From the cell containing the given text, extract its center point as (x, y) coordinate. 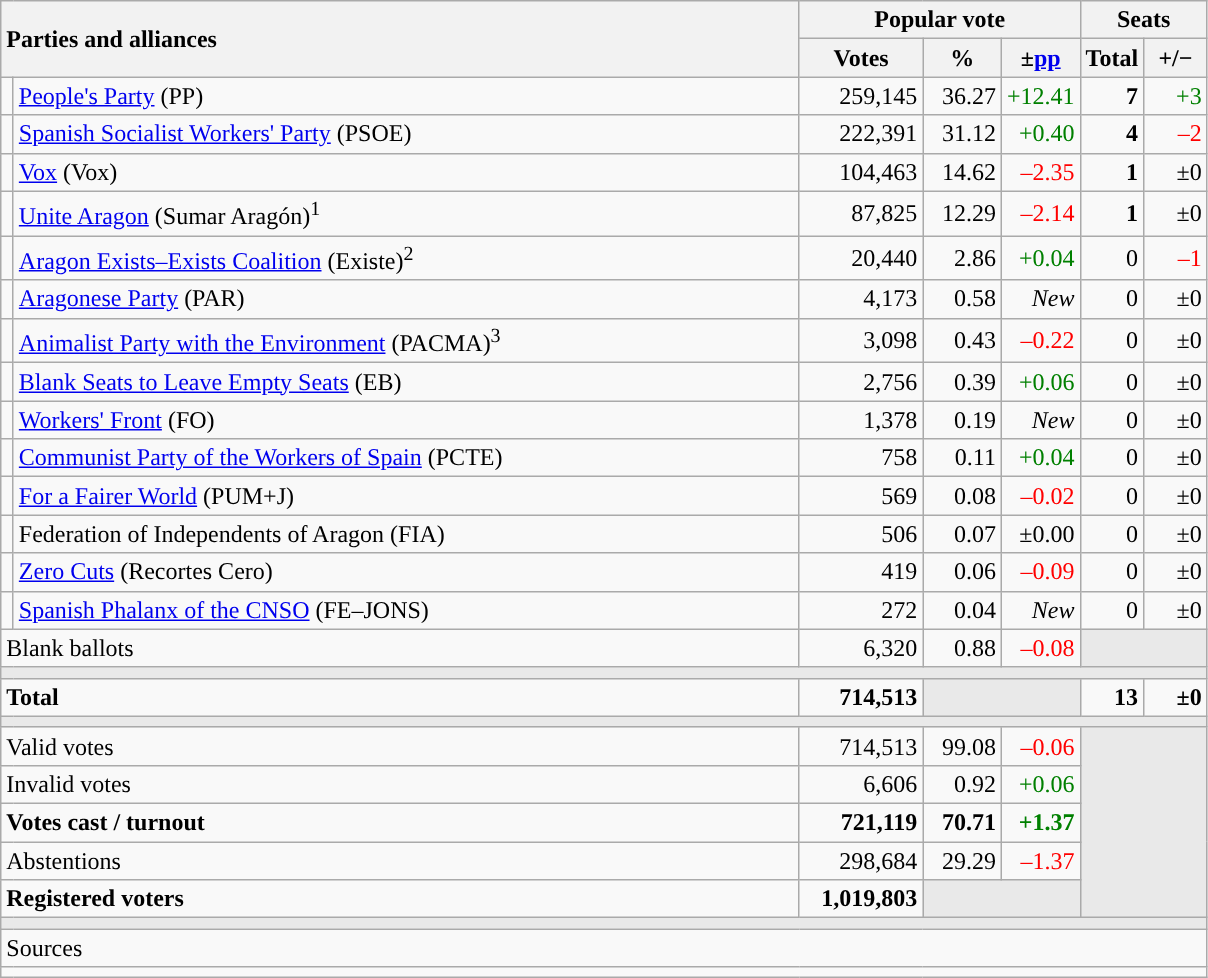
Blank Seats to Leave Empty Seats (EB) (406, 382)
+/− (1176, 58)
Sources (604, 948)
Registered voters (400, 899)
4,173 (861, 299)
+3 (1176, 96)
14.62 (962, 172)
+0.40 (1040, 134)
±pp (1040, 58)
For a Fairer World (PUM+J) (406, 496)
0.06 (962, 572)
Blank ballots (400, 648)
–0.02 (1040, 496)
People's Party (PP) (406, 96)
Unite Aragon (Sumar Aragón)1 (406, 214)
+12.41 (1040, 96)
Aragon Exists–Exists Coalition (Existe)2 (406, 258)
36.27 (962, 96)
70.71 (962, 823)
0.11 (962, 458)
Popular vote (940, 20)
–2.35 (1040, 172)
259,145 (861, 96)
Animalist Party with the Environment (PACMA)3 (406, 340)
6,320 (861, 648)
0.07 (962, 534)
87,825 (861, 214)
99.08 (962, 746)
2.86 (962, 258)
% (962, 58)
Spanish Phalanx of the CNSO (FE–JONS) (406, 610)
758 (861, 458)
Votes cast / turnout (400, 823)
569 (861, 496)
2,756 (861, 382)
104,463 (861, 172)
29.29 (962, 861)
0.04 (962, 610)
Aragonese Party (PAR) (406, 299)
Zero Cuts (Recortes Cero) (406, 572)
Seats (1144, 20)
0.58 (962, 299)
–0.08 (1040, 648)
Parties and alliances (400, 39)
Abstentions (400, 861)
Communist Party of the Workers of Spain (PCTE) (406, 458)
Valid votes (400, 746)
Workers' Front (FO) (406, 420)
Votes (861, 58)
6,606 (861, 785)
Spanish Socialist Workers' Party (PSOE) (406, 134)
Vox (Vox) (406, 172)
±0.00 (1040, 534)
0.08 (962, 496)
419 (861, 572)
0.88 (962, 648)
Federation of Independents of Aragon (FIA) (406, 534)
3,098 (861, 340)
1,378 (861, 420)
–0.22 (1040, 340)
31.12 (962, 134)
1,019,803 (861, 899)
–1 (1176, 258)
0.39 (962, 382)
–0.06 (1040, 746)
–2.14 (1040, 214)
–1.37 (1040, 861)
–2 (1176, 134)
0.92 (962, 785)
0.19 (962, 420)
506 (861, 534)
7 (1112, 96)
4 (1112, 134)
Invalid votes (400, 785)
12.29 (962, 214)
20,440 (861, 258)
298,684 (861, 861)
272 (861, 610)
222,391 (861, 134)
+1.37 (1040, 823)
0.43 (962, 340)
13 (1112, 697)
–0.09 (1040, 572)
721,119 (861, 823)
